Provide the [x, y] coordinate of the cell's center where the given text is located.  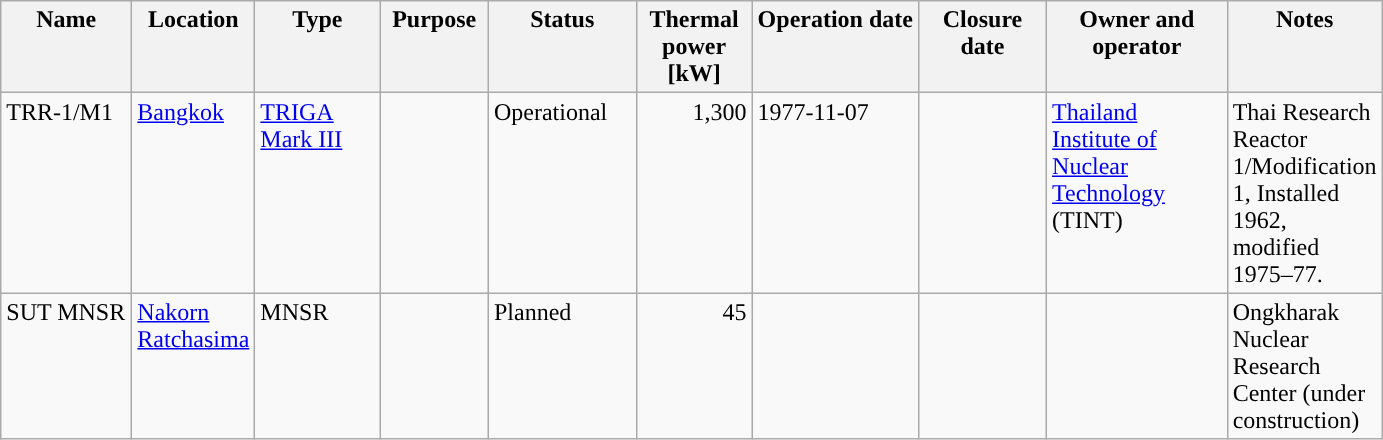
TRIGA Mark III [318, 193]
Planned [562, 366]
SUT MNSR [66, 366]
Location [194, 47]
Closure date [982, 47]
Nakorn Ratchasima [194, 366]
Purpose [434, 47]
1,300 [694, 193]
Notes [1304, 47]
Status [562, 47]
MNSR [318, 366]
Owner and operator [1138, 47]
Thailand Institute of Nuclear Technology (TINT) [1138, 193]
1977-11-07 [835, 193]
Operation date [835, 47]
Name [66, 47]
Bangkok [194, 193]
Operational [562, 193]
Thai Research Reactor 1/Modification 1, Installed 1962, modified 1975–77. [1304, 193]
Type [318, 47]
Thermal power [kW] [694, 47]
TRR-1/M1 [66, 193]
45 [694, 366]
Ongkharak Nuclear Research Center (under construction) [1304, 366]
